Find where the given text appears and provide that cell's center as [x, y] coordinate. 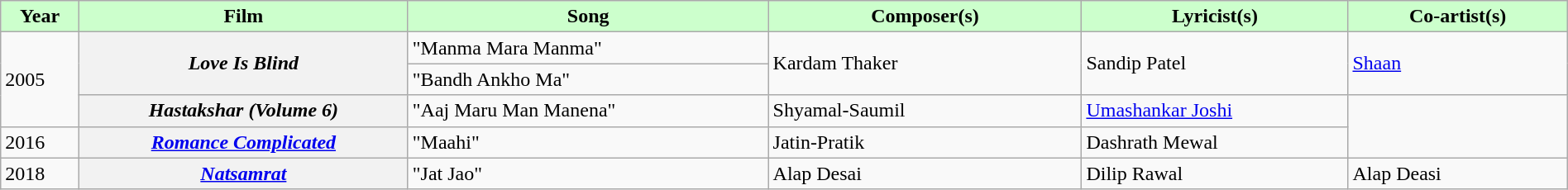
Natsamrat [243, 173]
Song [588, 17]
Hastakshar (Volume 6) [243, 111]
2005 [40, 79]
2016 [40, 142]
"Jat Jao" [588, 173]
Composer(s) [925, 17]
Shyamal-Saumil [925, 111]
2018 [40, 173]
Umashankar Joshi [1215, 111]
Alap Deasi [1457, 173]
Lyricist(s) [1215, 17]
"Maahi" [588, 142]
"Manma Mara Manma" [588, 48]
Alap Desai [925, 173]
Dashrath Mewal [1215, 142]
Co-artist(s) [1457, 17]
Dilip Rawal [1215, 173]
"Bandh Ankho Ma" [588, 79]
Year [40, 17]
Sandip Patel [1215, 64]
Love Is Blind [243, 64]
Romance Complicated [243, 142]
Shaan [1457, 64]
Jatin-Pratik [925, 142]
Film [243, 17]
"Aaj Maru Man Manena" [588, 111]
Kardam Thaker [925, 64]
